Extract the [X, Y] coordinate from the center of the cell holding the provided text.  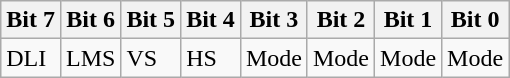
HS [211, 58]
Bit 1 [408, 20]
Bit 3 [274, 20]
Bit 2 [340, 20]
DLI [31, 58]
VS [151, 58]
Bit 6 [90, 20]
Bit 0 [476, 20]
Bit 4 [211, 20]
Bit 7 [31, 20]
Bit 5 [151, 20]
LMS [90, 58]
